Extract the (X, Y) coordinate from the center of the cell holding the provided text.  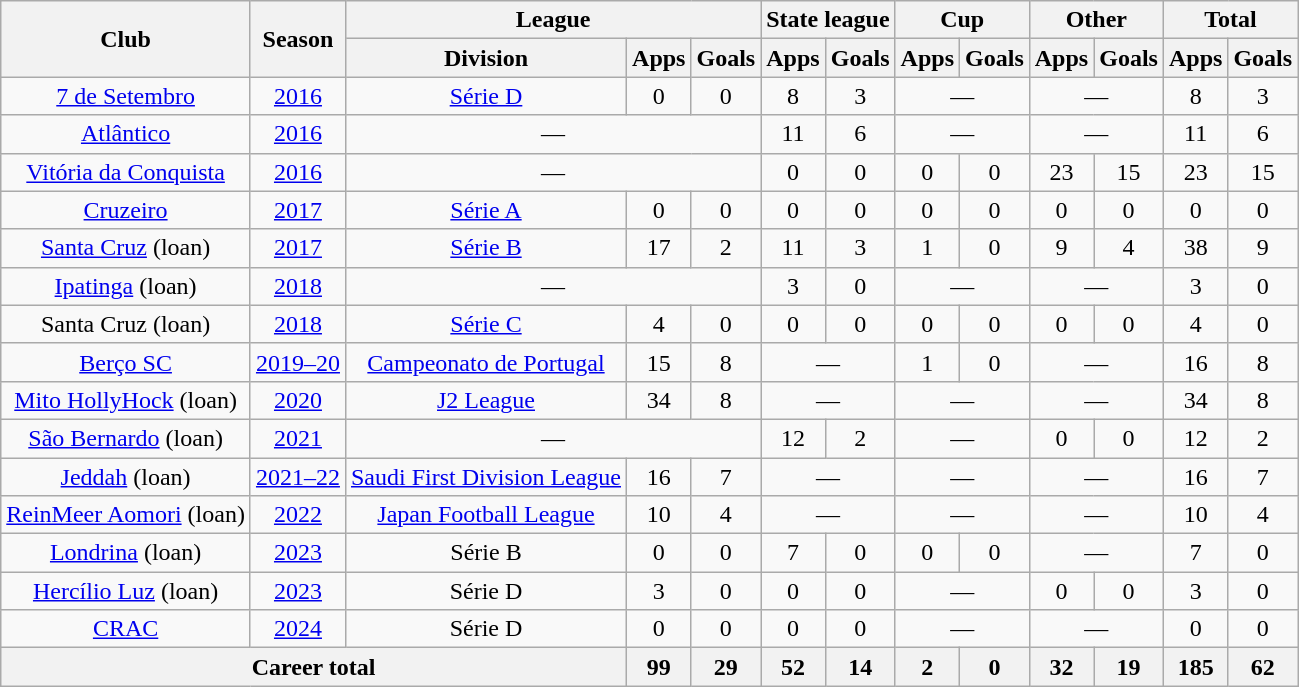
Total (1230, 20)
Ipatinga (loan) (126, 286)
2021–22 (298, 477)
2019–20 (298, 362)
Career total (314, 667)
2020 (298, 400)
Campeonato de Portugal (486, 362)
Hercílio Luz (loan) (126, 591)
29 (726, 667)
Jeddah (loan) (126, 477)
Mito HollyHock (loan) (126, 400)
2024 (298, 629)
Série A (486, 210)
52 (793, 667)
99 (659, 667)
Série C (486, 324)
Club (126, 39)
7 de Setembro (126, 96)
62 (1263, 667)
State league (828, 20)
Cup (962, 20)
São Bernardo (loan) (126, 438)
2021 (298, 438)
ReinMeer Aomori (loan) (126, 515)
185 (1195, 667)
J2 League (486, 400)
Division (486, 58)
Cruzeiro (126, 210)
Londrina (loan) (126, 553)
14 (860, 667)
Japan Football League (486, 515)
League (552, 20)
Berço SC (126, 362)
Vitória da Conquista (126, 172)
Saudi First Division League (486, 477)
19 (1129, 667)
32 (1061, 667)
Atlântico (126, 134)
17 (659, 248)
CRAC (126, 629)
38 (1195, 248)
2022 (298, 515)
Season (298, 39)
Other (1096, 20)
